Pinpoint the cell where the given text exists, returning its [X, Y] midpoint coordinate. 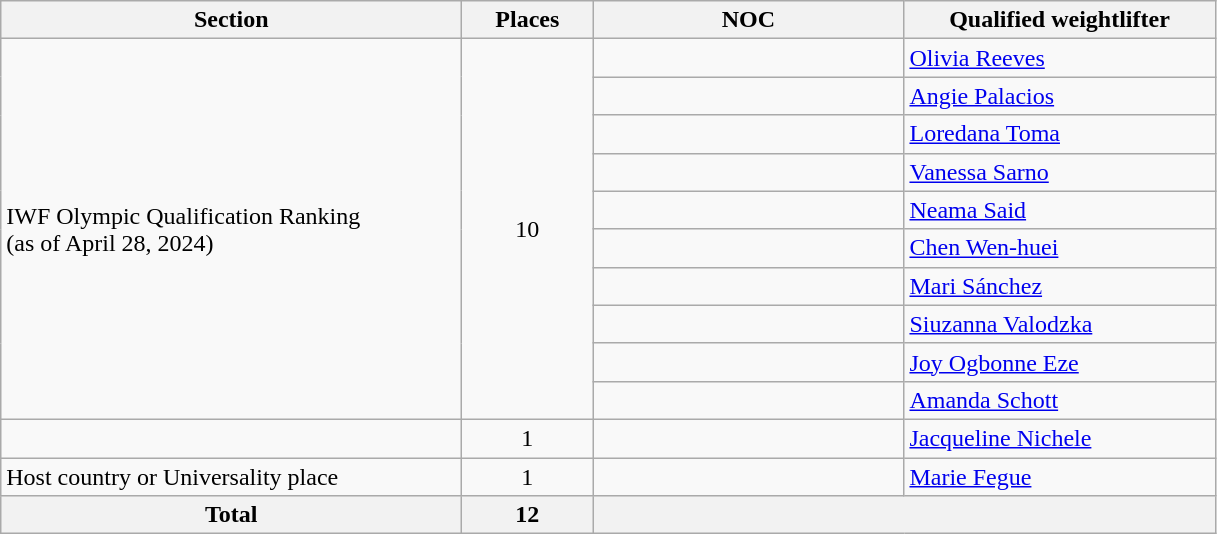
12 [528, 515]
IWF Olympic Qualification Ranking(as of April 28, 2024) [232, 230]
Siuzanna Valodzka [1060, 324]
Section [232, 20]
Total [232, 515]
Mari Sánchez [1060, 286]
Jacqueline Nichele [1060, 438]
10 [528, 230]
Amanda Schott [1060, 400]
NOC [748, 20]
Chen Wen-huei [1060, 248]
Vanessa Sarno [1060, 172]
Neama Said [1060, 210]
Qualified weightlifter [1060, 20]
Host country or Universality place [232, 477]
Olivia Reeves [1060, 58]
Joy Ogbonne Eze [1060, 362]
Loredana Toma [1060, 134]
Angie Palacios [1060, 96]
Marie Fegue [1060, 477]
Places [528, 20]
